Find where the given text appears and provide that cell's center as (x, y) coordinate. 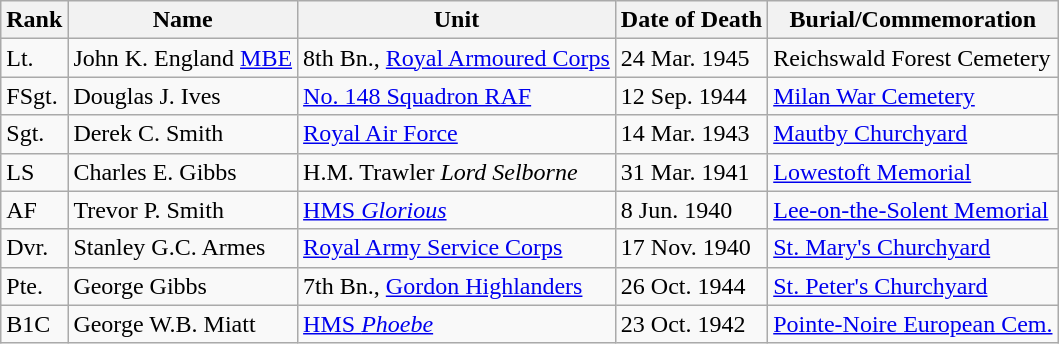
FSgt. (34, 96)
7th Bn., Gordon Highlanders (457, 286)
Derek C. Smith (183, 134)
23 Oct. 1942 (691, 324)
Lowestoft Memorial (913, 172)
LS (34, 172)
George W.B. Miatt (183, 324)
12 Sep. 1944 (691, 96)
Milan War Cemetery (913, 96)
8th Bn., Royal Armoured Corps (457, 58)
AF (34, 210)
Stanley G.C. Armes (183, 248)
24 Mar. 1945 (691, 58)
Sgt. (34, 134)
Unit (457, 20)
Royal Army Service Corps (457, 248)
Pte. (34, 286)
Mautby Churchyard (913, 134)
Royal Air Force (457, 134)
14 Mar. 1943 (691, 134)
Name (183, 20)
B1C (34, 324)
Rank (34, 20)
26 Oct. 1944 (691, 286)
No. 148 Squadron RAF (457, 96)
Burial/Commemoration (913, 20)
Dvr. (34, 248)
Douglas J. Ives (183, 96)
Lt. (34, 58)
St. Peter's Churchyard (913, 286)
John K. England MBE (183, 58)
Trevor P. Smith (183, 210)
HMS Phoebe (457, 324)
17 Nov. 1940 (691, 248)
8 Jun. 1940 (691, 210)
31 Mar. 1941 (691, 172)
H.M. Trawler Lord Selborne (457, 172)
Pointe-Noire European Cem. (913, 324)
Lee-on-the-Solent Memorial (913, 210)
Charles E. Gibbs (183, 172)
HMS Glorious (457, 210)
Date of Death (691, 20)
St. Mary's Churchyard (913, 248)
Reichswald Forest Cemetery (913, 58)
George Gibbs (183, 286)
